Capture the cell that displays the provided text and extract its (x, y) central coordinate. 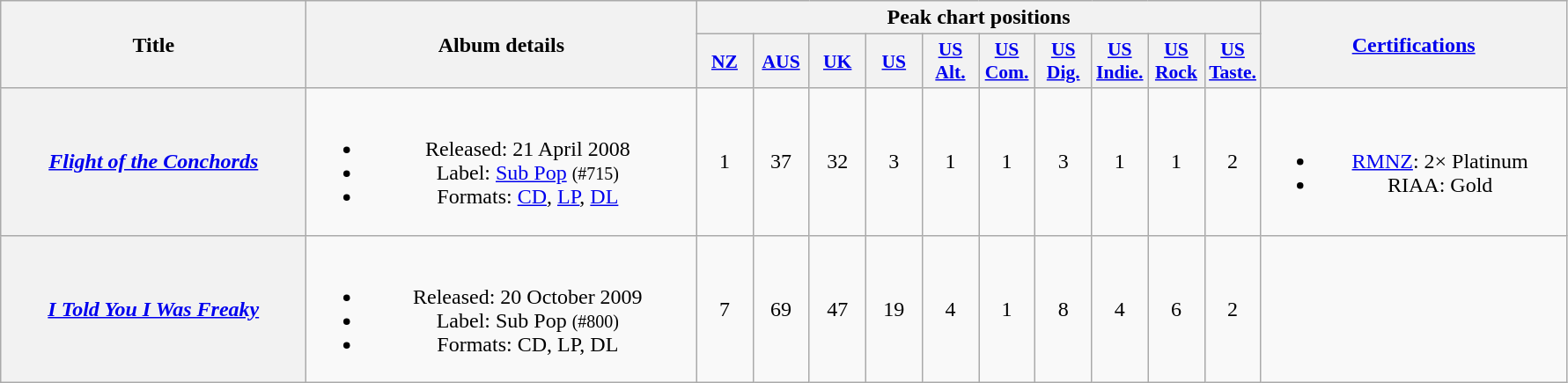
Certifications (1414, 44)
RMNZ: 2× PlatinumRIAA: Gold (1414, 162)
UK (837, 62)
I Told You I Was Freaky (153, 308)
USDig. (1064, 62)
6 (1176, 308)
Flight of the Conchords (153, 162)
Released: 21 April 2008Label: Sub Pop (#715)Formats: CD, LP, DL (502, 162)
19 (894, 308)
Album details (502, 44)
USTaste. (1233, 62)
Peak chart positions (979, 18)
US (894, 62)
Title (153, 44)
USCom. (1007, 62)
AUS (781, 62)
7 (725, 308)
32 (837, 162)
USIndie. (1120, 62)
8 (1064, 308)
37 (781, 162)
47 (837, 308)
69 (781, 308)
NZ (725, 62)
Released: 20 October 2009Label: Sub Pop (#800)Formats: CD, LP, DL (502, 308)
USAlt. (950, 62)
USRock (1176, 62)
